Return [X, Y] of the center of cell containing provided text 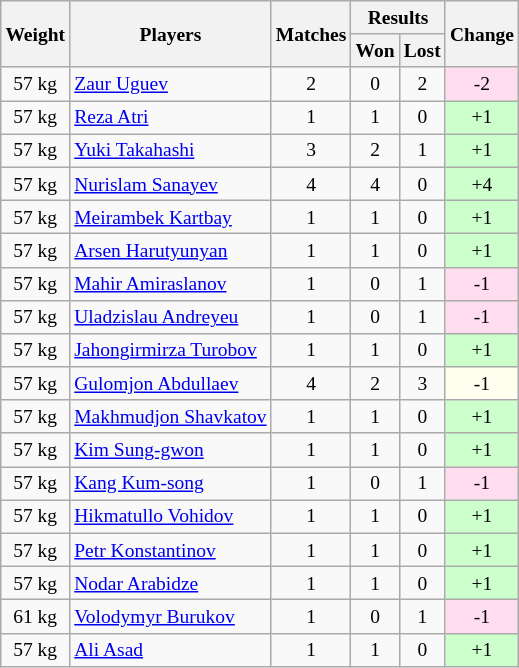
+4 [482, 184]
Results [398, 18]
Arsen Harutyunyan [171, 250]
Kim Sung-gwon [171, 450]
Volodymyr Burukov [171, 616]
Change [482, 34]
Nodar Arabidze [171, 584]
-2 [482, 84]
Players [171, 34]
Ali Asad [171, 650]
Won [375, 50]
Makhmudjon Shavkatov [171, 416]
Matches [311, 34]
Nurislam Sanayev [171, 184]
Reza Atri [171, 118]
Petr Konstantinov [171, 550]
Uladzislau Andreyeu [171, 316]
Weight [36, 34]
Zaur Uguev [171, 84]
Kang Kum-song [171, 484]
Hikmatullo Vohidov [171, 516]
61 kg [36, 616]
Mahir Amiraslanov [171, 284]
Jahongirmirza Turobov [171, 350]
Yuki Takahashi [171, 150]
Lost [422, 50]
Meirambek Kartbay [171, 216]
Gulomjon Abdullaev [171, 384]
